Capture the cell that displays the provided text and extract its [x, y] central coordinate. 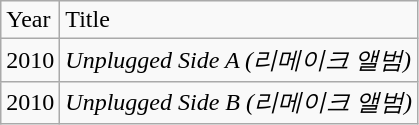
Year [30, 20]
Title [239, 20]
Unplugged Side A (리메이크 앨범) [239, 60]
Unplugged Side B (리메이크 앨범) [239, 102]
